For the text-containing cell, return its midpoint in [x, y] coordinate format. 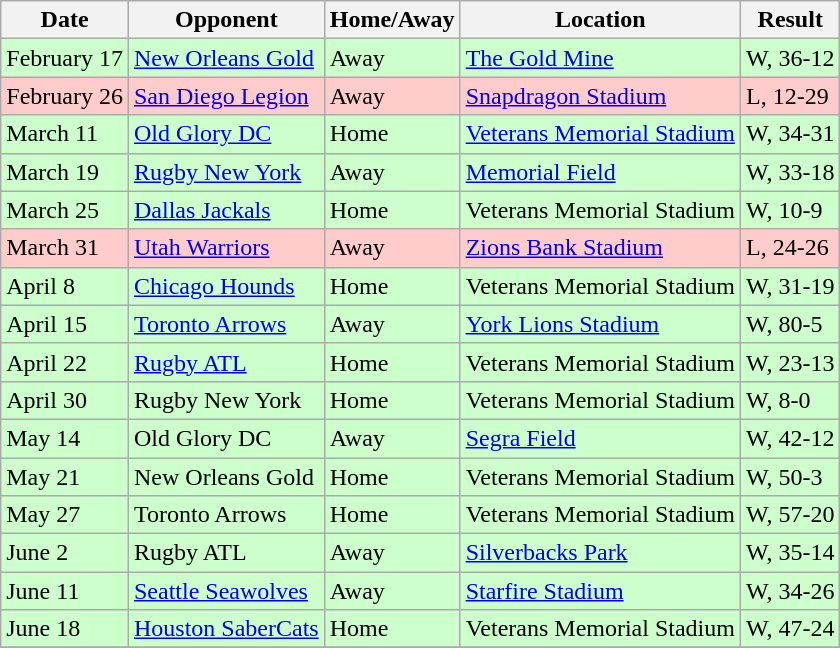
Zions Bank Stadium [600, 248]
April 8 [65, 286]
May 27 [65, 515]
March 31 [65, 248]
L, 24-26 [790, 248]
W, 35-14 [790, 553]
L, 12-29 [790, 96]
Segra Field [600, 438]
Location [600, 20]
February 17 [65, 58]
Date [65, 20]
Houston SaberCats [226, 629]
W, 23-13 [790, 362]
Snapdragon Stadium [600, 96]
March 11 [65, 134]
W, 50-3 [790, 477]
June 11 [65, 591]
Dallas Jackals [226, 210]
W, 42-12 [790, 438]
Silverbacks Park [600, 553]
W, 8-0 [790, 400]
June 2 [65, 553]
W, 34-26 [790, 591]
W, 36-12 [790, 58]
Seattle Seawolves [226, 591]
February 26 [65, 96]
Chicago Hounds [226, 286]
W, 47-24 [790, 629]
W, 57-20 [790, 515]
The Gold Mine [600, 58]
March 25 [65, 210]
W, 33-18 [790, 172]
May 14 [65, 438]
April 15 [65, 324]
June 18 [65, 629]
W, 80-5 [790, 324]
W, 34-31 [790, 134]
San Diego Legion [226, 96]
May 21 [65, 477]
York Lions Stadium [600, 324]
Utah Warriors [226, 248]
April 30 [65, 400]
March 19 [65, 172]
April 22 [65, 362]
Result [790, 20]
W, 31-19 [790, 286]
Memorial Field [600, 172]
W, 10-9 [790, 210]
Home/Away [392, 20]
Opponent [226, 20]
Starfire Stadium [600, 591]
